Output the [x, y] coordinate of the center of the cell containing the given text.  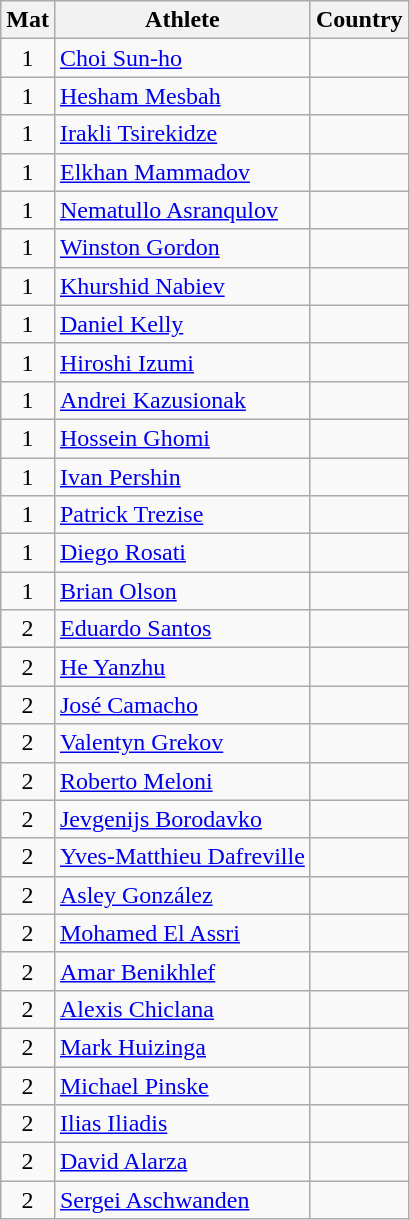
José Camacho [182, 705]
Khurshid Nabiev [182, 286]
Sergei Aschwanden [182, 1200]
David Alarza [182, 1162]
Mat [28, 20]
Michael Pinske [182, 1085]
Ilias Iliadis [182, 1124]
Athlete [182, 20]
Irakli Tsirekidze [182, 134]
Daniel Kelly [182, 324]
Brian Olson [182, 591]
Diego Rosati [182, 553]
Yves-Matthieu Dafreville [182, 857]
Alexis Chiclana [182, 1009]
Hossein Ghomi [182, 438]
Hiroshi Izumi [182, 362]
Patrick Trezise [182, 515]
Ivan Pershin [182, 477]
He Yanzhu [182, 667]
Andrei Kazusionak [182, 400]
Nematullo Asranqulov [182, 210]
Valentyn Grekov [182, 743]
Mohamed El Assri [182, 933]
Hesham Mesbah [182, 96]
Choi Sun-ho [182, 58]
Winston Gordon [182, 248]
Elkhan Mammadov [182, 172]
Mark Huizinga [182, 1047]
Roberto Meloni [182, 781]
Country [359, 20]
Jevgenijs Borodavko [182, 819]
Asley González [182, 895]
Amar Benikhlef [182, 971]
Eduardo Santos [182, 629]
